Scan for the cell matching the given text and deliver its (x, y) coordinate at center. 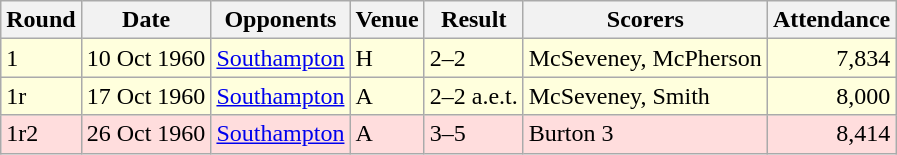
Venue (387, 20)
26 Oct 1960 (146, 134)
1r (41, 96)
Round (41, 20)
Result (474, 20)
Opponents (280, 20)
Attendance (831, 20)
8,414 (831, 134)
2–2 (474, 58)
2–2 a.e.t. (474, 96)
3–5 (474, 134)
Scorers (645, 20)
McSeveney, Smith (645, 96)
1 (41, 58)
McSeveney, McPherson (645, 58)
Burton 3 (645, 134)
10 Oct 1960 (146, 58)
H (387, 58)
7,834 (831, 58)
17 Oct 1960 (146, 96)
1r2 (41, 134)
Date (146, 20)
8,000 (831, 96)
